For the text-containing cell, return its midpoint in (x, y) coordinate format. 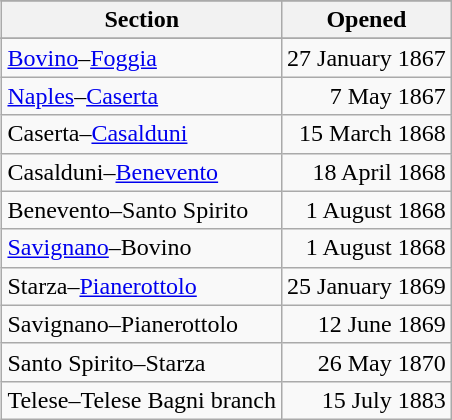
25 January 1869 (367, 286)
Santo Spirito–Starza (142, 362)
18 April 1868 (367, 172)
27 January 1867 (367, 58)
Benevento–Santo Spirito (142, 210)
Naples–Caserta (142, 96)
Bovino–Foggia (142, 58)
12 June 1869 (367, 324)
Casalduni–Benevento (142, 172)
15 July 1883 (367, 400)
26 May 1870 (367, 362)
Caserta–Casalduni (142, 134)
Section (142, 20)
Savignano–Bovino (142, 248)
Savignano–Pianerottolo (142, 324)
15 March 1868 (367, 134)
7 May 1867 (367, 96)
Telese–Telese Bagni branch (142, 400)
Starza–Pianerottolo (142, 286)
Opened (367, 20)
